Capture the cell that displays the provided text and extract its [x, y] central coordinate. 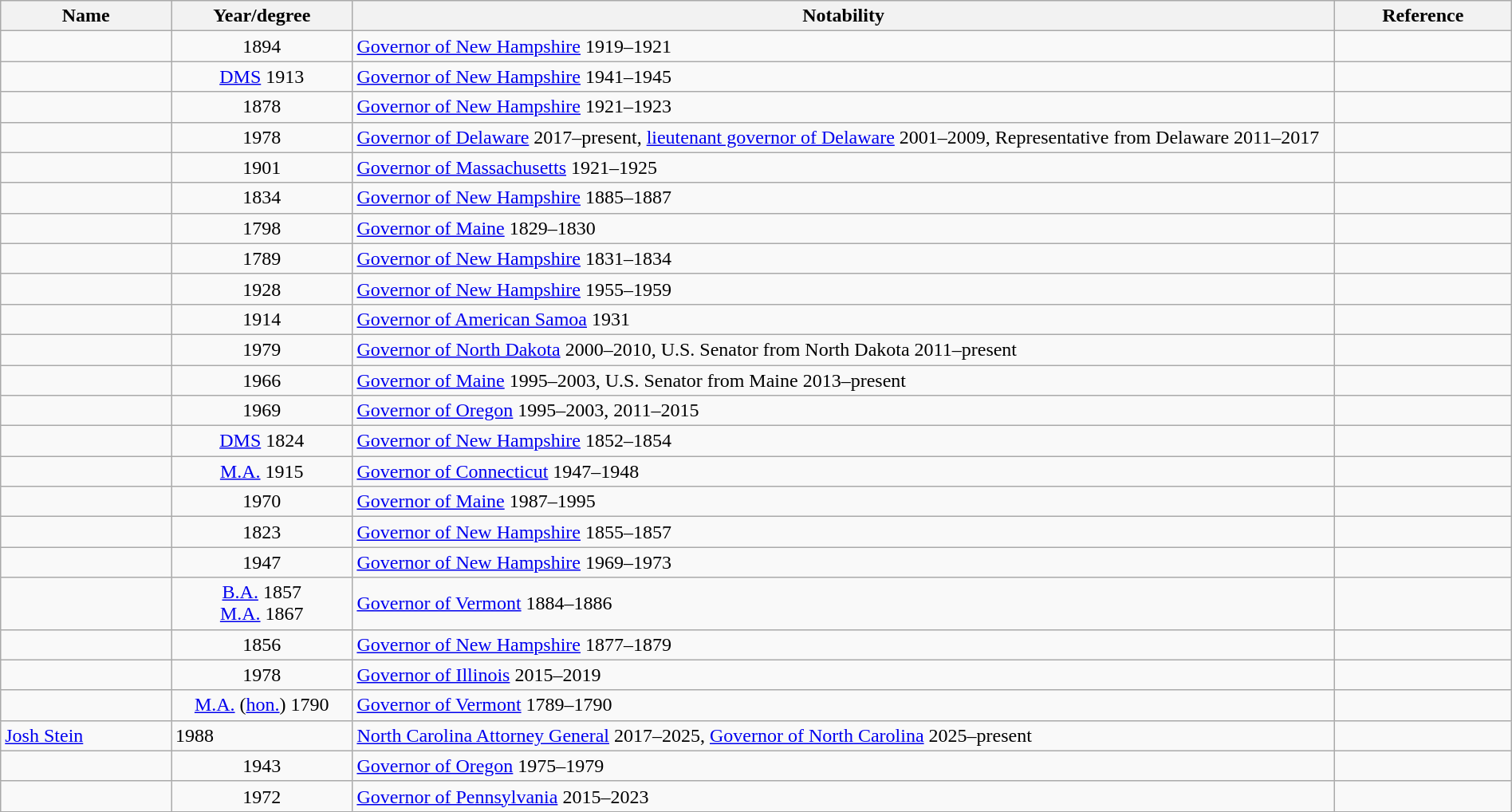
1834 [262, 198]
1988 [262, 735]
M.A. (hon.) 1790 [262, 705]
Governor of New Hampshire 1941–1945 [844, 77]
Governor of Maine 1829–1830 [844, 228]
Governor of Illinois 2015–2019 [844, 675]
Governor of Vermont 1789–1790 [844, 705]
Governor of New Hampshire 1855–1857 [844, 532]
1969 [262, 411]
Governor of American Samoa 1931 [844, 319]
1972 [262, 796]
1878 [262, 107]
Josh Stein [86, 735]
Governor of Oregon 1975–1979 [844, 766]
Name [86, 16]
Governor of New Hampshire 1885–1887 [844, 198]
1979 [262, 349]
1914 [262, 319]
Year/degree [262, 16]
1894 [262, 46]
Governor of North Dakota 2000–2010, U.S. Senator from North Dakota 2011–present [844, 349]
1928 [262, 289]
1856 [262, 644]
1798 [262, 228]
DMS 1824 [262, 441]
Notability [844, 16]
B.A. 1857M.A. 1867 [262, 603]
1970 [262, 502]
1901 [262, 168]
Governor of Delaware 2017–present, lieutenant governor of Delaware 2001–2009, Representative from Delaware 2011–2017 [844, 137]
Governor of New Hampshire 1919–1921 [844, 46]
Governor of New Hampshire 1921–1923 [844, 107]
Governor of New Hampshire 1852–1854 [844, 441]
1789 [262, 258]
Governor of Massachusetts 1921–1925 [844, 168]
Governor of Oregon 1995–2003, 2011–2015 [844, 411]
Governor of New Hampshire 1969–1973 [844, 562]
North Carolina Attorney General 2017–2025, Governor of North Carolina 2025–present [844, 735]
Governor of Pennsylvania 2015–2023 [844, 796]
M.A. 1915 [262, 471]
Governor of Maine 1995–2003, U.S. Senator from Maine 2013–present [844, 380]
Reference [1423, 16]
1823 [262, 532]
Governor of Vermont 1884–1886 [844, 603]
Governor of New Hampshire 1955–1959 [844, 289]
1966 [262, 380]
Governor of Connecticut 1947–1948 [844, 471]
Governor of New Hampshire 1831–1834 [844, 258]
DMS 1913 [262, 77]
1943 [262, 766]
1947 [262, 562]
Governor of Maine 1987–1995 [844, 502]
Governor of New Hampshire 1877–1879 [844, 644]
